Locate the cell with the specified text and output its (x, y) center coordinate. 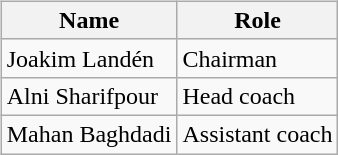
Mahan Baghdadi (89, 134)
Head coach (258, 96)
Name (89, 20)
Alni Sharifpour (89, 96)
Chairman (258, 58)
Joakim Landén (89, 58)
Role (258, 20)
Assistant coach (258, 134)
